Output the [X, Y] coordinate of the center of the cell containing the given text.  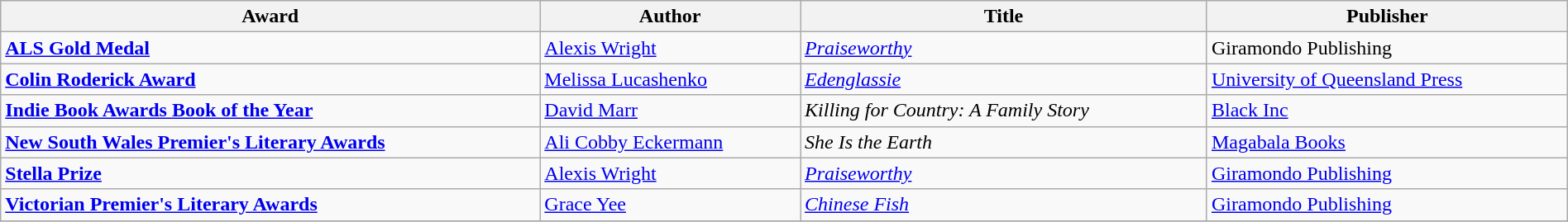
University of Queensland Press [1387, 79]
Killing for Country: A Family Story [1004, 111]
Award [270, 17]
Publisher [1387, 17]
Chinese Fish [1004, 205]
Victorian Premier's Literary Awards [270, 205]
ALS Gold Medal [270, 48]
Melissa Lucashenko [670, 79]
Stella Prize [270, 173]
Black Inc [1387, 111]
Edenglassie [1004, 79]
Ali Cobby Eckermann [670, 142]
Title [1004, 17]
Magabala Books [1387, 142]
Colin Roderick Award [270, 79]
New South Wales Premier's Literary Awards [270, 142]
Indie Book Awards Book of the Year [270, 111]
She Is the Earth [1004, 142]
Grace Yee [670, 205]
Author [670, 17]
David Marr [670, 111]
